Return the [X, Y] coordinate for the center point of the cell that contains the specified text.  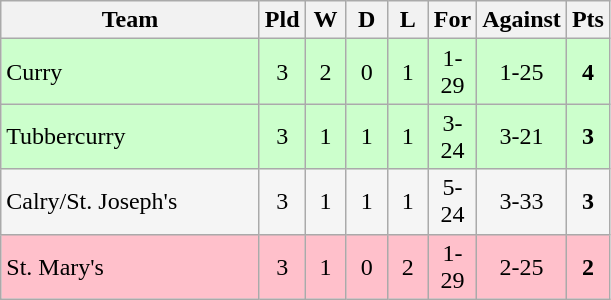
Tubbercurry [130, 136]
5-24 [452, 202]
2-25 [522, 266]
3-24 [452, 136]
Pld [282, 20]
W [326, 20]
4 [588, 72]
Pts [588, 20]
Team [130, 20]
Calry/St. Joseph's [130, 202]
D [366, 20]
L [408, 20]
Curry [130, 72]
3-33 [522, 202]
For [452, 20]
1-25 [522, 72]
Against [522, 20]
St. Mary's [130, 266]
3-21 [522, 136]
